Identify which cell holds the provided text, then report its [x, y] central coordinate. 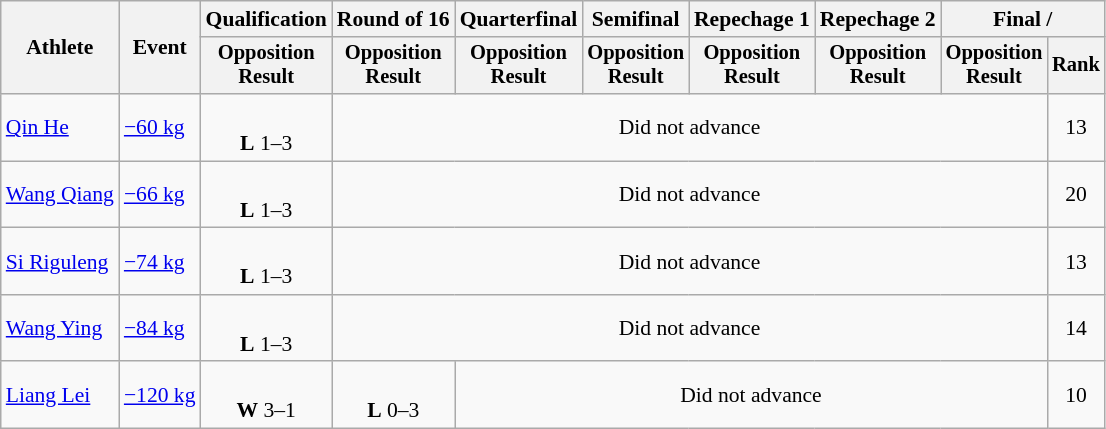
W 3–1 [266, 396]
Athlete [60, 48]
−60 kg [160, 128]
20 [1076, 194]
Si Riguleng [60, 262]
Final / [1023, 19]
Repechage 1 [752, 19]
Wang Qiang [60, 194]
Qin He [60, 128]
Qualification [266, 19]
−120 kg [160, 396]
−74 kg [160, 262]
−66 kg [160, 194]
10 [1076, 396]
Repechage 2 [878, 19]
Semifinal [636, 19]
−84 kg [160, 328]
Wang Ying [60, 328]
Event [160, 48]
14 [1076, 328]
Quarterfinal [519, 19]
Liang Lei [60, 396]
Rank [1076, 66]
L 0–3 [394, 396]
Round of 16 [394, 19]
